Search for the cell housing the specified text and yield its [X, Y] center coordinate. 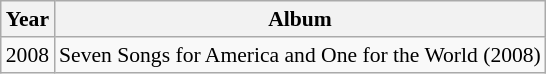
2008 [28, 55]
Seven Songs for America and One for the World (2008) [300, 55]
Album [300, 19]
Year [28, 19]
